Locate the cell with the specified text and output its (X, Y) center coordinate. 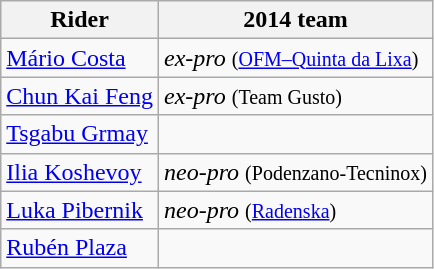
Chun Kai Feng (80, 96)
2014 team (295, 20)
Rider (80, 20)
Ilia Koshevoy (80, 172)
neo-pro (Podenzano-Tecninox) (295, 172)
Tsgabu Grmay (80, 134)
ex-pro (Team Gusto) (295, 96)
neo-pro (Radenska) (295, 210)
ex-pro (OFM–Quinta da Lixa) (295, 58)
Luka Pibernik (80, 210)
Mário Costa (80, 58)
Rubén Plaza (80, 248)
